For the text-containing cell, return its midpoint in (X, Y) coordinate format. 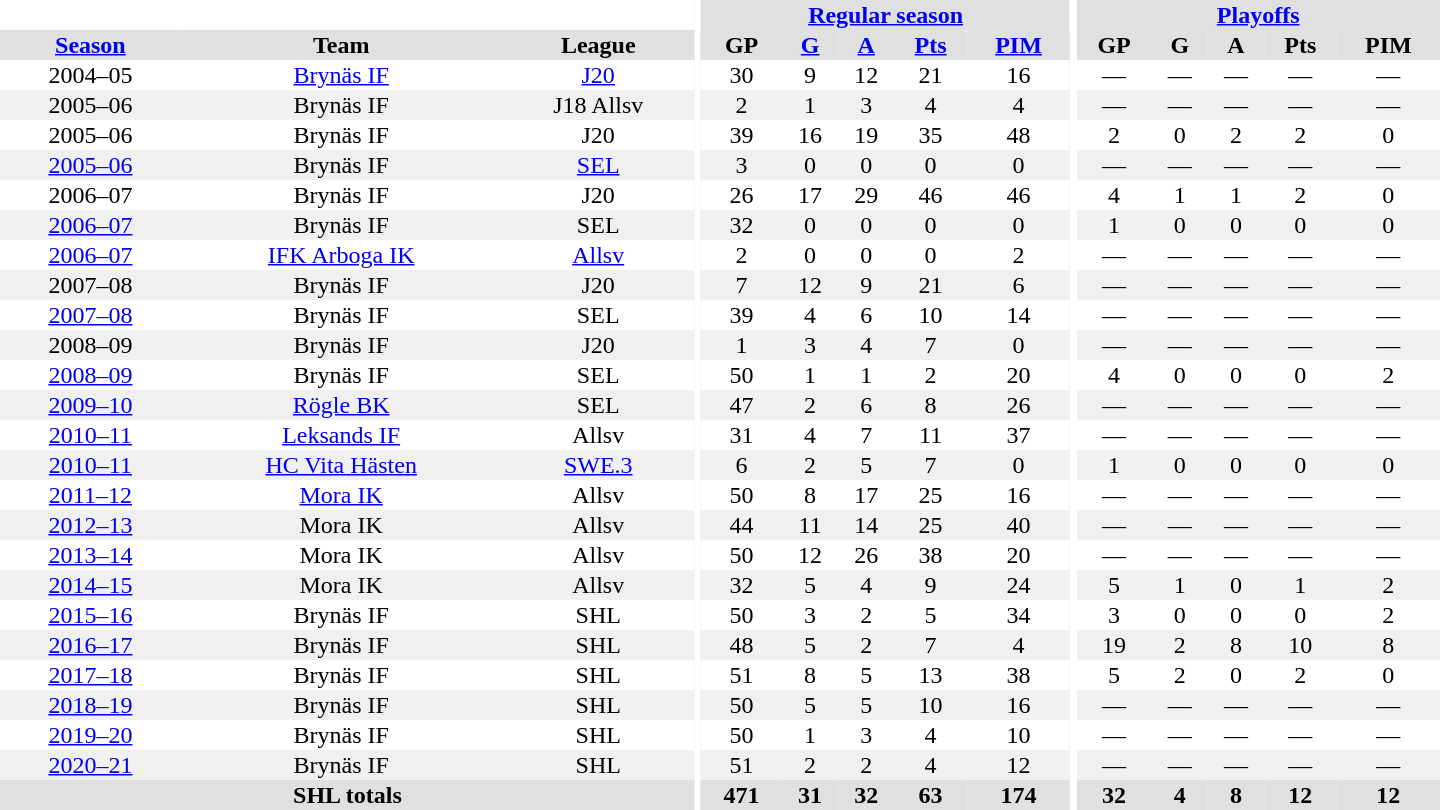
Playoffs (1258, 15)
40 (1018, 525)
Rögle BK (342, 405)
2020–21 (90, 765)
37 (1018, 435)
2017–18 (90, 675)
SWE.3 (598, 465)
Team (342, 45)
HC Vita Hästen (342, 465)
2015–16 (90, 615)
174 (1018, 795)
13 (930, 675)
29 (866, 195)
2011–12 (90, 495)
2016–17 (90, 645)
2009–10 (90, 405)
League (598, 45)
44 (742, 525)
2019–20 (90, 735)
471 (742, 795)
IFK Arboga IK (342, 255)
35 (930, 135)
34 (1018, 615)
2014–15 (90, 585)
47 (742, 405)
2004–05 (90, 75)
63 (930, 795)
2013–14 (90, 555)
Regular season (886, 15)
2018–19 (90, 705)
2012–13 (90, 525)
24 (1018, 585)
30 (742, 75)
SHL totals (348, 795)
Season (90, 45)
J18 Allsv (598, 105)
Leksands IF (342, 435)
